Identify which cell holds the provided text, then report its [x, y] central coordinate. 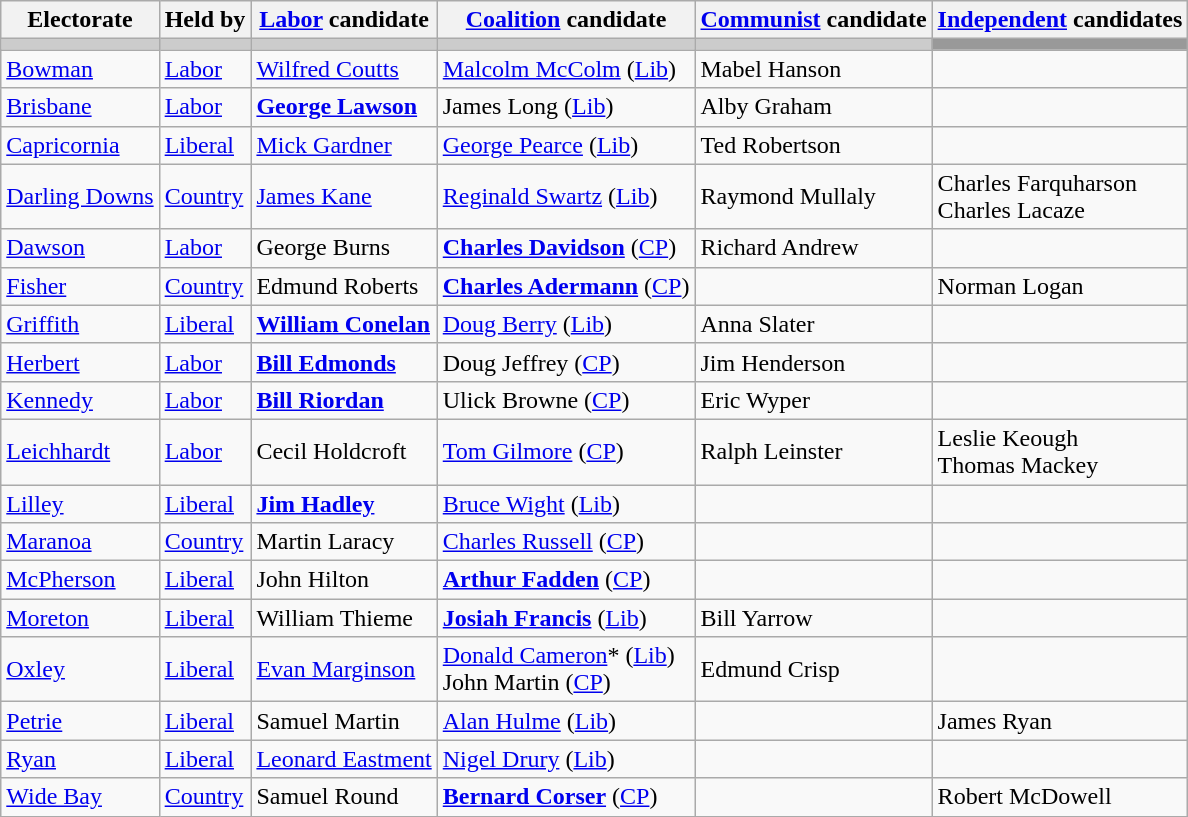
Edmund Roberts [344, 286]
Bill Edmonds [344, 362]
Fisher [80, 286]
Malcolm McColm (Lib) [566, 69]
Leichhardt [80, 452]
George Lawson [344, 107]
Edmund Crisp [814, 670]
John Hilton [344, 580]
Reginald Swartz (Lib) [566, 196]
Alby Graham [814, 107]
Mabel Hanson [814, 69]
Oxley [80, 670]
Charles Davidson (CP) [566, 248]
Maranoa [80, 542]
Capricornia [80, 145]
Doug Berry (Lib) [566, 324]
Evan Marginson [344, 670]
Charles Russell (CP) [566, 542]
Bill Riordan [344, 400]
Ulick Browne (CP) [566, 400]
Bowman [80, 69]
Bruce Wight (Lib) [566, 503]
James Ryan [1060, 721]
Alan Hulme (Lib) [566, 721]
Petrie [80, 721]
Cecil Holdcroft [344, 452]
Dawson [80, 248]
Wilfred Coutts [344, 69]
Griffith [80, 324]
Eric Wyper [814, 400]
Herbert [80, 362]
Ted Robertson [814, 145]
Nigel Drury (Lib) [566, 759]
George Burns [344, 248]
Labor candidate [344, 20]
Communist candidate [814, 20]
Robert McDowell [1060, 797]
Wide Bay [80, 797]
Jim Henderson [814, 362]
Anna Slater [814, 324]
James Long (Lib) [566, 107]
Lilley [80, 503]
Samuel Martin [344, 721]
Bill Yarrow [814, 618]
Electorate [80, 20]
Samuel Round [344, 797]
Doug Jeffrey (CP) [566, 362]
Norman Logan [1060, 286]
William Thieme [344, 618]
McPherson [80, 580]
Darling Downs [80, 196]
Kennedy [80, 400]
Held by [205, 20]
Martin Laracy [344, 542]
George Pearce (Lib) [566, 145]
Independent candidates [1060, 20]
Charles FarquharsonCharles Lacaze [1060, 196]
Tom Gilmore (CP) [566, 452]
Leslie KeoughThomas Mackey [1060, 452]
Coalition candidate [566, 20]
Bernard Corser (CP) [566, 797]
Brisbane [80, 107]
Richard Andrew [814, 248]
Raymond Mullaly [814, 196]
Jim Hadley [344, 503]
Ryan [80, 759]
Moreton [80, 618]
James Kane [344, 196]
Charles Adermann (CP) [566, 286]
William Conelan [344, 324]
Donald Cameron* (Lib)John Martin (CP) [566, 670]
Arthur Fadden (CP) [566, 580]
Leonard Eastment [344, 759]
Ralph Leinster [814, 452]
Josiah Francis (Lib) [566, 618]
Mick Gardner [344, 145]
